Detect which cell encompasses the target text, then output its (x, y) center coordinate. 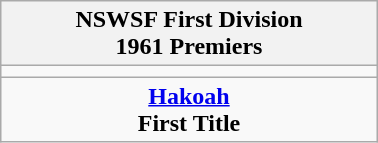
NSWSF First Division1961 Premiers (189, 34)
HakoahFirst Title (189, 110)
